Provide the [X, Y] coordinate of the cell's center where the given text is located.  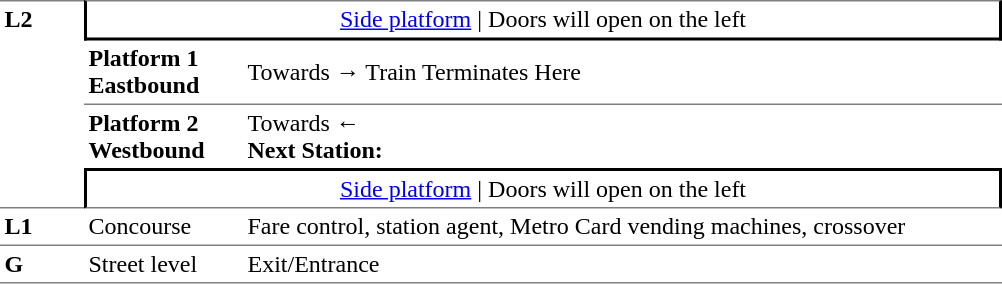
Concourse [164, 226]
Platform 2Westbound [164, 136]
Platform 1Eastbound [164, 72]
Towards → Train Terminates Here [622, 72]
L1 [42, 226]
L2 [42, 104]
Towards ← Next Station: [622, 136]
Street level [164, 264]
Exit/Entrance [622, 264]
G [42, 264]
Fare control, station agent, Metro Card vending machines, crossover [622, 226]
